Identify which cell holds the provided text, then report its (x, y) central coordinate. 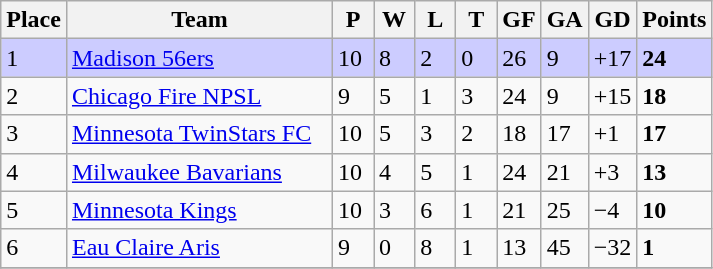
Minnesota TwinStars FC (199, 134)
+1 (612, 134)
26 (519, 58)
Eau Claire Aris (199, 248)
−32 (612, 248)
Minnesota Kings (199, 210)
GD (612, 20)
GA (564, 20)
Team (199, 20)
P (354, 20)
Points (674, 20)
+15 (612, 96)
GF (519, 20)
W (394, 20)
Madison 56ers (199, 58)
+17 (612, 58)
Milwaukee Bavarians (199, 172)
25 (564, 210)
L (436, 20)
Chicago Fire NPSL (199, 96)
Place (34, 20)
T (476, 20)
45 (564, 248)
+3 (612, 172)
−4 (612, 210)
